Pinpoint the cell where the given text exists, returning its [X, Y] midpoint coordinate. 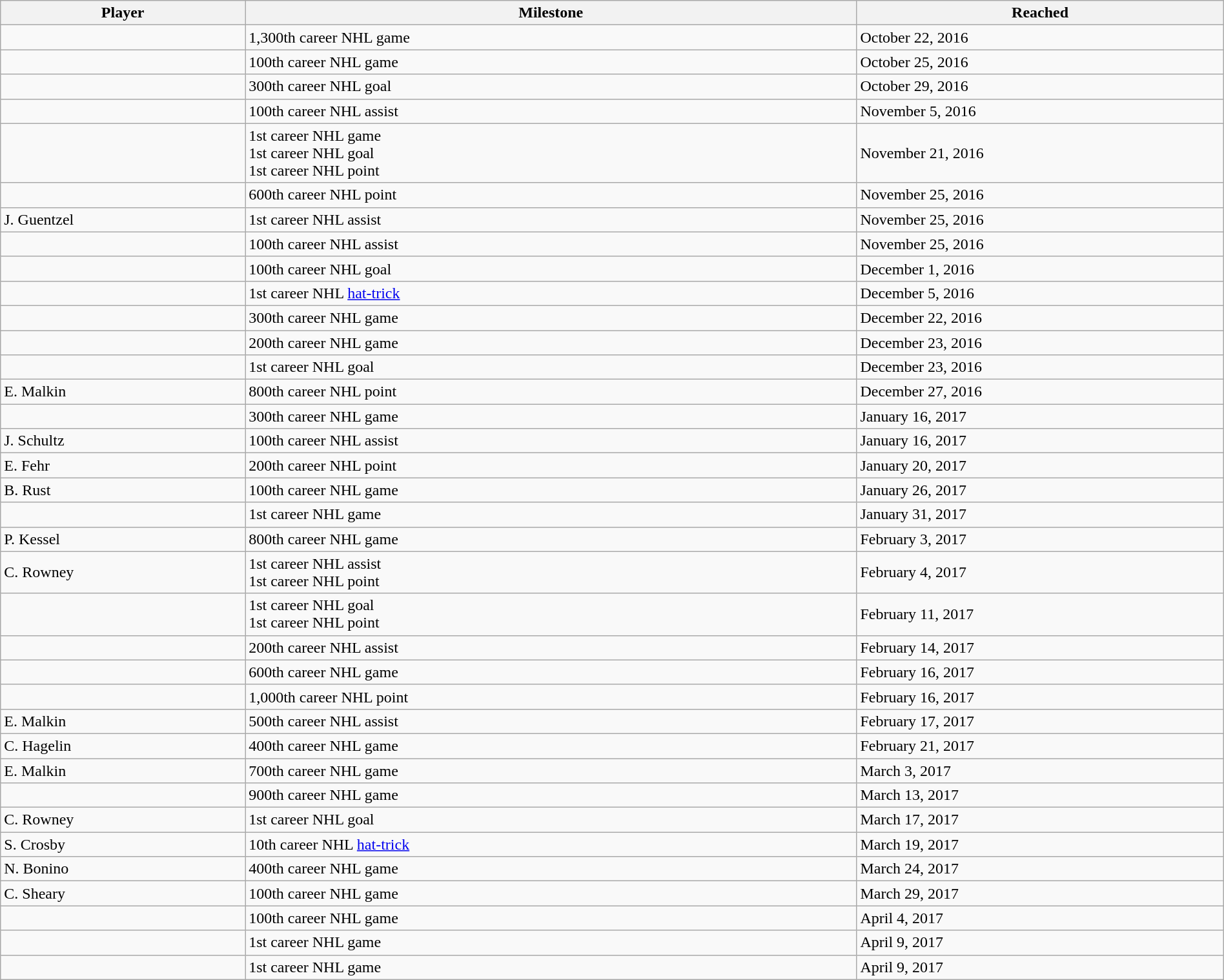
February 14, 2017 [1040, 648]
Milestone [551, 13]
October 22, 2016 [1040, 37]
1,000th career NHL point [551, 697]
700th career NHL game [551, 770]
200th career NHL point [551, 465]
1,300th career NHL game [551, 37]
December 22, 2016 [1040, 318]
1st career NHL goal1st career NHL point [551, 615]
900th career NHL game [551, 795]
1st career NHL assist [551, 219]
March 24, 2017 [1040, 869]
800th career NHL point [551, 392]
March 3, 2017 [1040, 770]
February 4, 2017 [1040, 572]
300th career NHL goal [551, 87]
10th career NHL hat-trick [551, 844]
November 5, 2016 [1040, 111]
April 4, 2017 [1040, 918]
January 20, 2017 [1040, 465]
B. Rust [123, 490]
600th career NHL point [551, 195]
December 27, 2016 [1040, 392]
November 21, 2016 [1040, 153]
N. Bonino [123, 869]
1st career NHL assist1st career NHL point [551, 572]
J. Schultz [123, 441]
February 11, 2017 [1040, 615]
Reached [1040, 13]
March 29, 2017 [1040, 893]
500th career NHL assist [551, 721]
December 1, 2016 [1040, 269]
200th career NHL assist [551, 648]
December 5, 2016 [1040, 293]
February 17, 2017 [1040, 721]
October 29, 2016 [1040, 87]
October 25, 2016 [1040, 62]
800th career NHL game [551, 539]
March 19, 2017 [1040, 844]
P. Kessel [123, 539]
200th career NHL game [551, 343]
January 26, 2017 [1040, 490]
E. Fehr [123, 465]
C. Hagelin [123, 746]
March 13, 2017 [1040, 795]
January 31, 2017 [1040, 515]
February 3, 2017 [1040, 539]
March 17, 2017 [1040, 820]
Player [123, 13]
100th career NHL goal [551, 269]
J. Guentzel [123, 219]
C. Sheary [123, 893]
600th career NHL game [551, 672]
1st career NHL hat-trick [551, 293]
S. Crosby [123, 844]
February 21, 2017 [1040, 746]
1st career NHL game1st career NHL goal1st career NHL point [551, 153]
